Identify which cell holds the provided text, then report its [x, y] central coordinate. 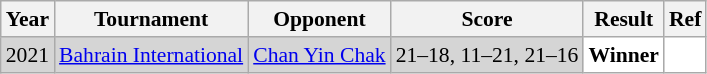
Opponent [319, 19]
Result [624, 19]
2021 [28, 55]
Year [28, 19]
Score [488, 19]
21–18, 11–21, 21–16 [488, 55]
Tournament [151, 19]
Winner [624, 55]
Chan Yin Chak [319, 55]
Ref [685, 19]
Bahrain International [151, 55]
